Capture the cell that displays the provided text and extract its [x, y] central coordinate. 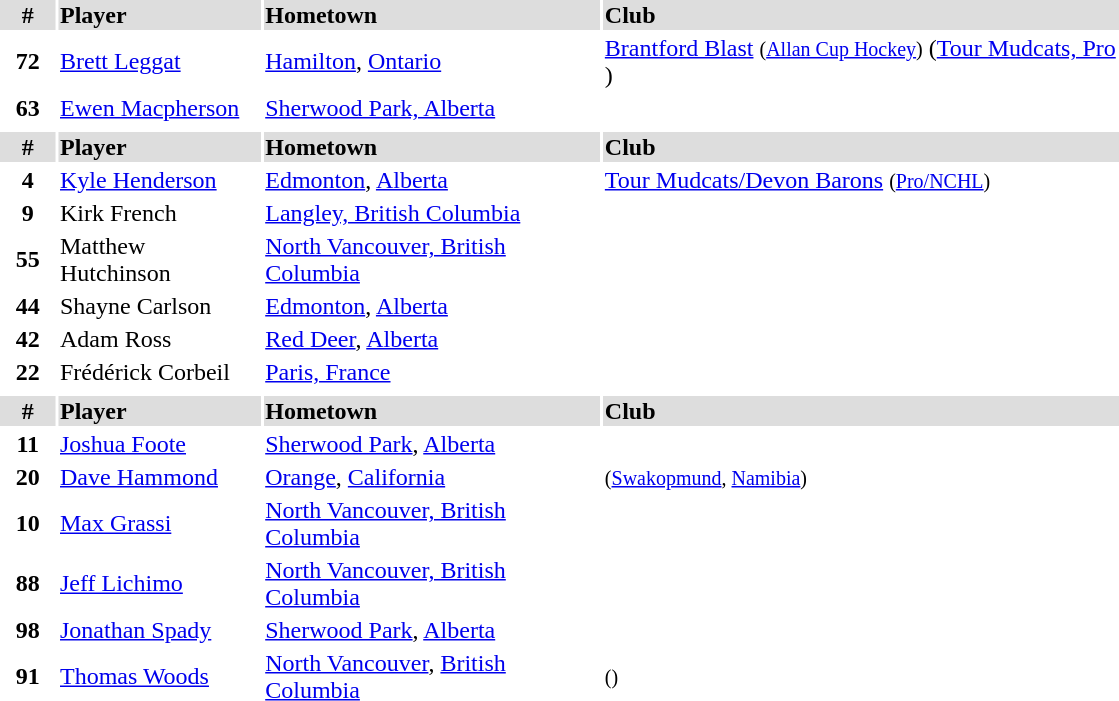
Jeff Lichimo [159, 584]
42 [28, 339]
Adam Ross [159, 339]
Paris, France [432, 372]
Dave Hammond [159, 477]
Matthew Hutchinson [159, 260]
Tour Mudcats/Devon Barons (Pro/NCHL) [861, 180]
55 [28, 260]
11 [28, 444]
(Swakopmund, Namibia) [861, 477]
72 [28, 62]
Hamilton, Ontario [432, 62]
Jonathan Spady [159, 630]
Kirk French [159, 213]
Joshua Foote [159, 444]
98 [28, 630]
63 [28, 108]
Kyle Henderson [159, 180]
4 [28, 180]
44 [28, 306]
88 [28, 584]
Langley, British Columbia [432, 213]
9 [28, 213]
Red Deer, Alberta [432, 339]
Shayne Carlson [159, 306]
22 [28, 372]
20 [28, 477]
10 [28, 524]
Brantford Blast (Allan Cup Hockey) (Tour Mudcats, Pro ) [861, 62]
Orange, California [432, 477]
Frédérick Corbeil [159, 372]
Ewen Macpherson [159, 108]
Brett Leggat [159, 62]
Max Grassi [159, 524]
